Output the (X, Y) coordinate of the center of the cell containing the given text.  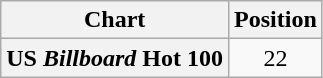
22 (276, 58)
US Billboard Hot 100 (115, 58)
Chart (115, 20)
Position (276, 20)
